Identify which cell holds the provided text, then report its [X, Y] central coordinate. 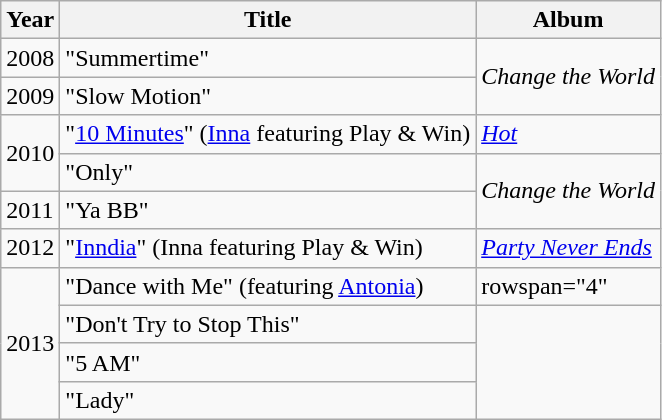
Party Never Ends [568, 248]
2008 [30, 58]
"Inndia" (Inna featuring Play & Win) [268, 248]
"Only" [268, 172]
"Don't Try to Stop This" [268, 324]
2011 [30, 210]
"Slow Motion" [268, 96]
"Ya BB" [268, 210]
"Dance with Me" (featuring Antonia) [268, 286]
"5 AM" [268, 362]
Hot [568, 134]
"Summertime" [268, 58]
Year [30, 20]
2012 [30, 248]
2010 [30, 153]
"Lady" [268, 400]
rowspan="4" [568, 286]
2009 [30, 96]
2013 [30, 343]
Title [268, 20]
"10 Minutes" (Inna featuring Play & Win) [268, 134]
Album [568, 20]
